Scan for the cell matching the given text and deliver its [x, y] coordinate at center. 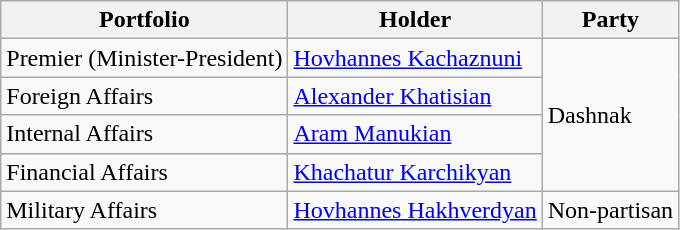
Hovhannes Kachaznuni [415, 58]
Foreign Affairs [144, 96]
Dashnak [610, 115]
Alexander Khatisian [415, 96]
Portfolio [144, 20]
Party [610, 20]
Premier (Minister-President) [144, 58]
Holder [415, 20]
Non-partisan [610, 210]
Financial Affairs [144, 172]
Khachatur Karchikyan [415, 172]
Internal Affairs [144, 134]
Hovhannes Hakhverdyan [415, 210]
Military Affairs [144, 210]
Aram Manukian [415, 134]
